Identify which cell holds the provided text, then report its [x, y] central coordinate. 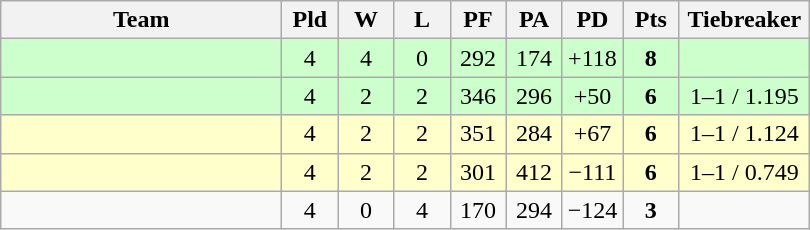
L [422, 20]
351 [478, 134]
+118 [592, 58]
8 [651, 58]
+50 [592, 96]
174 [534, 58]
346 [478, 96]
292 [478, 58]
+67 [592, 134]
284 [534, 134]
PA [534, 20]
−111 [592, 172]
PD [592, 20]
1–1 / 0.749 [744, 172]
Pts [651, 20]
W [366, 20]
1–1 / 1.124 [744, 134]
Pld [310, 20]
−124 [592, 210]
412 [534, 172]
1–1 / 1.195 [744, 96]
3 [651, 210]
170 [478, 210]
294 [534, 210]
296 [534, 96]
Tiebreaker [744, 20]
PF [478, 20]
301 [478, 172]
Team [142, 20]
